Find where the given text appears and provide that cell's center as [X, Y] coordinate. 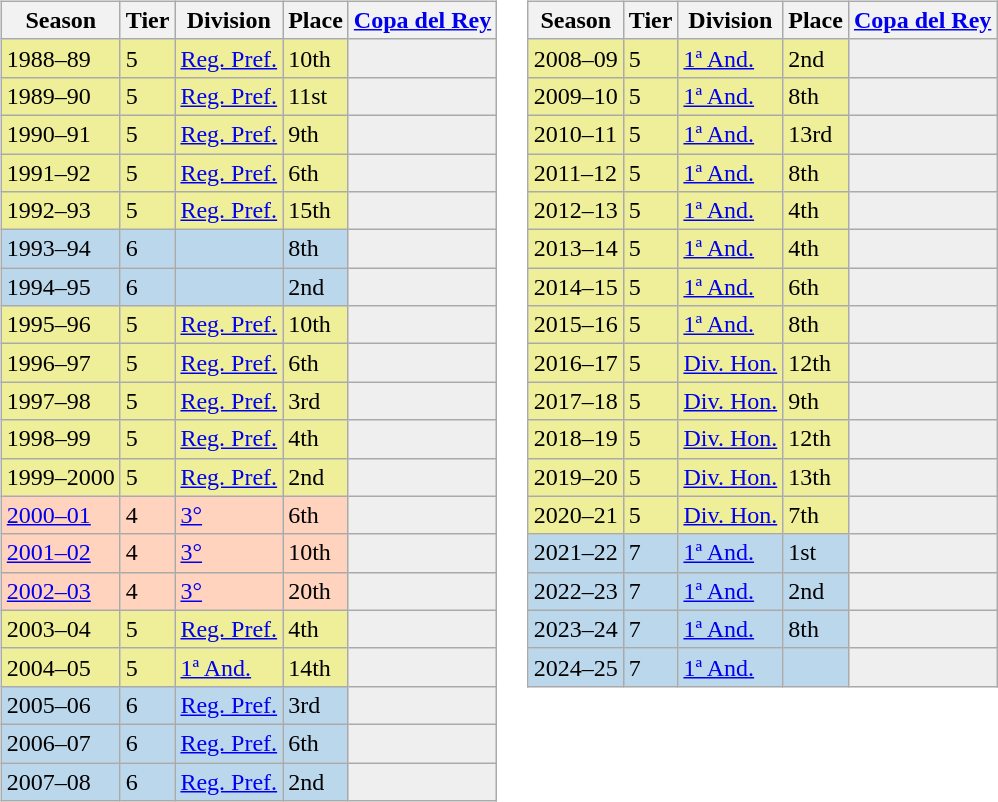
2004–05 [60, 667]
2017–18 [576, 401]
2010–11 [576, 134]
15th [316, 211]
1996–97 [60, 363]
2006–07 [60, 743]
2005–06 [60, 705]
2003–04 [60, 629]
2000–01 [60, 515]
1994–95 [60, 287]
2007–08 [60, 781]
7th [816, 515]
1989–90 [60, 96]
11st [316, 96]
1988–89 [60, 58]
2024–25 [576, 667]
20th [316, 591]
1st [816, 553]
14th [316, 667]
2016–17 [576, 363]
2015–16 [576, 325]
2014–15 [576, 287]
1995–96 [60, 325]
1997–98 [60, 401]
1993–94 [60, 249]
2018–19 [576, 439]
1990–91 [60, 134]
1999–2000 [60, 477]
2011–12 [576, 173]
2008–09 [576, 58]
2013–14 [576, 249]
1991–92 [60, 173]
13th [816, 477]
2001–02 [60, 553]
1998–99 [60, 439]
1992–93 [60, 211]
2020–21 [576, 515]
2002–03 [60, 591]
2022–23 [576, 591]
2023–24 [576, 629]
2021–22 [576, 553]
2019–20 [576, 477]
2009–10 [576, 96]
13rd [816, 134]
2012–13 [576, 211]
